Pinpoint the cell where the given text exists, returning its (X, Y) midpoint coordinate. 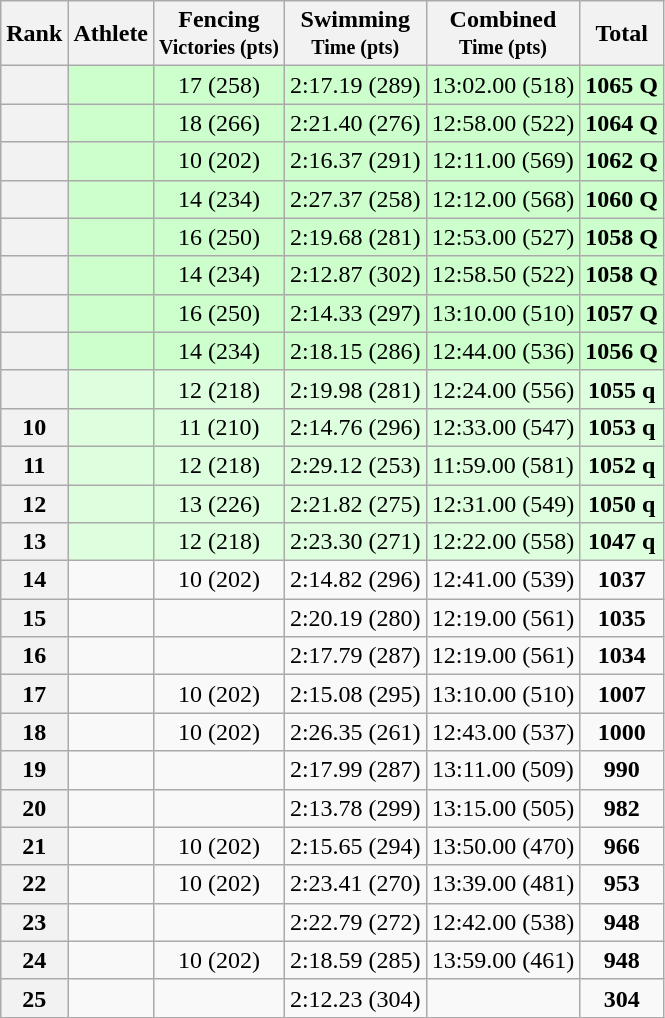
13:39.00 (481) (503, 884)
12:31.00 (549) (503, 503)
2:18.15 (286) (355, 351)
2:17.79 (287) (355, 656)
16 (34, 656)
304 (622, 998)
24 (34, 960)
982 (622, 808)
12:24.00 (556) (503, 389)
13:15.00 (505) (503, 808)
1047 q (622, 542)
12 (34, 503)
18 (34, 732)
11 (210) (220, 427)
2:17.99 (287) (355, 770)
12:44.00 (536) (503, 351)
2:14.33 (297) (355, 313)
1053 q (622, 427)
22 (34, 884)
13:02.00 (518) (503, 85)
1057 Q (622, 313)
1060 Q (622, 199)
17 (258) (220, 85)
21 (34, 846)
1065 Q (622, 85)
2:15.08 (295) (355, 694)
12:41.00 (539) (503, 580)
11 (34, 465)
2:19.98 (281) (355, 389)
2:16.37 (291) (355, 161)
20 (34, 808)
1052 q (622, 465)
953 (622, 884)
15 (34, 618)
19 (34, 770)
10 (34, 427)
12:33.00 (547) (503, 427)
2:29.12 (253) (355, 465)
2:20.19 (280) (355, 618)
1000 (622, 732)
12:11.00 (569) (503, 161)
Fencing Victories (pts) (220, 34)
1034 (622, 656)
Total (622, 34)
2:21.82 (275) (355, 503)
2:19.68 (281) (355, 237)
12:42.00 (538) (503, 922)
1064 Q (622, 123)
2:18.59 (285) (355, 960)
1056 Q (622, 351)
12:53.00 (527) (503, 237)
11:59.00 (581) (503, 465)
23 (34, 922)
2:21.40 (276) (355, 123)
1062 Q (622, 161)
2:12.23 (304) (355, 998)
1037 (622, 580)
12:58.50 (522) (503, 275)
13 (34, 542)
13:11.00 (509) (503, 770)
2:22.79 (272) (355, 922)
Athlete (111, 34)
14 (34, 580)
2:26.35 (261) (355, 732)
2:15.65 (294) (355, 846)
13:50.00 (470) (503, 846)
2:13.78 (299) (355, 808)
Rank (34, 34)
18 (266) (220, 123)
1007 (622, 694)
12:12.00 (568) (503, 199)
12:43.00 (537) (503, 732)
13:59.00 (461) (503, 960)
Combined Time (pts) (503, 34)
13 (226) (220, 503)
2:23.41 (270) (355, 884)
2:12.87 (302) (355, 275)
990 (622, 770)
12:58.00 (522) (503, 123)
1055 q (622, 389)
966 (622, 846)
1035 (622, 618)
2:14.82 (296) (355, 580)
17 (34, 694)
2:27.37 (258) (355, 199)
2:17.19 (289) (355, 85)
1050 q (622, 503)
2:23.30 (271) (355, 542)
2:14.76 (296) (355, 427)
12:22.00 (558) (503, 542)
25 (34, 998)
Swimming Time (pts) (355, 34)
